Output the (x, y) coordinate of the center of the cell containing the given text.  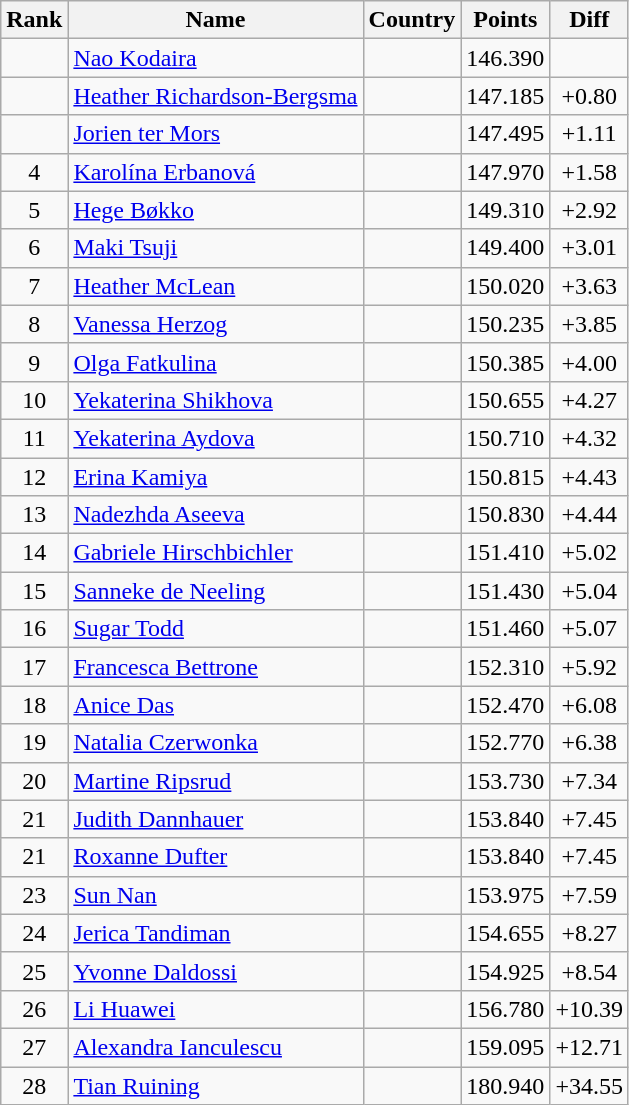
Roxanne Dufter (216, 857)
+4.43 (590, 477)
Yekaterina Aydova (216, 438)
Anice Das (216, 705)
150.655 (506, 400)
23 (34, 895)
Nadezhda Aseeva (216, 515)
147.970 (506, 172)
+1.58 (590, 172)
151.430 (506, 591)
Judith Dannhauer (216, 819)
Diff (590, 20)
Karolína Erbanová (216, 172)
Sun Nan (216, 895)
+6.38 (590, 743)
+1.11 (590, 134)
+7.59 (590, 895)
Tian Ruining (216, 1085)
+6.08 (590, 705)
Vanessa Herzog (216, 324)
Yekaterina Shikhova (216, 400)
4 (34, 172)
+5.04 (590, 591)
+2.92 (590, 210)
150.020 (506, 286)
11 (34, 438)
+4.00 (590, 362)
150.385 (506, 362)
Erina Kamiya (216, 477)
+3.01 (590, 248)
147.495 (506, 134)
150.815 (506, 477)
+34.55 (590, 1085)
+5.02 (590, 553)
+4.32 (590, 438)
13 (34, 515)
+3.63 (590, 286)
8 (34, 324)
28 (34, 1085)
Country (412, 20)
Martine Ripsrud (216, 781)
+4.27 (590, 400)
149.310 (506, 210)
+10.39 (590, 1009)
Maki Tsuji (216, 248)
26 (34, 1009)
Francesca Bettrone (216, 667)
Alexandra Ianculescu (216, 1047)
10 (34, 400)
180.940 (506, 1085)
9 (34, 362)
+8.27 (590, 933)
150.710 (506, 438)
151.410 (506, 553)
17 (34, 667)
154.925 (506, 971)
15 (34, 591)
19 (34, 743)
16 (34, 629)
Name (216, 20)
+5.92 (590, 667)
24 (34, 933)
6 (34, 248)
25 (34, 971)
Li Huawei (216, 1009)
152.470 (506, 705)
Points (506, 20)
Heather Richardson-Bergsma (216, 96)
5 (34, 210)
Hege Bøkko (216, 210)
151.460 (506, 629)
+5.07 (590, 629)
147.185 (506, 96)
Jerica Tandiman (216, 933)
152.310 (506, 667)
Sanneke de Neeling (216, 591)
146.390 (506, 58)
Nao Kodaira (216, 58)
14 (34, 553)
+12.71 (590, 1047)
+0.80 (590, 96)
+4.44 (590, 515)
Jorien ter Mors (216, 134)
156.780 (506, 1009)
149.400 (506, 248)
+8.54 (590, 971)
Yvonne Daldossi (216, 971)
152.770 (506, 743)
20 (34, 781)
153.975 (506, 895)
27 (34, 1047)
12 (34, 477)
Natalia Czerwonka (216, 743)
7 (34, 286)
Rank (34, 20)
159.095 (506, 1047)
150.235 (506, 324)
Heather McLean (216, 286)
Sugar Todd (216, 629)
Gabriele Hirschbichler (216, 553)
150.830 (506, 515)
Olga Fatkulina (216, 362)
153.730 (506, 781)
+3.85 (590, 324)
+7.34 (590, 781)
154.655 (506, 933)
18 (34, 705)
